Extract the [x, y] coordinate from the center of the cell holding the provided text.  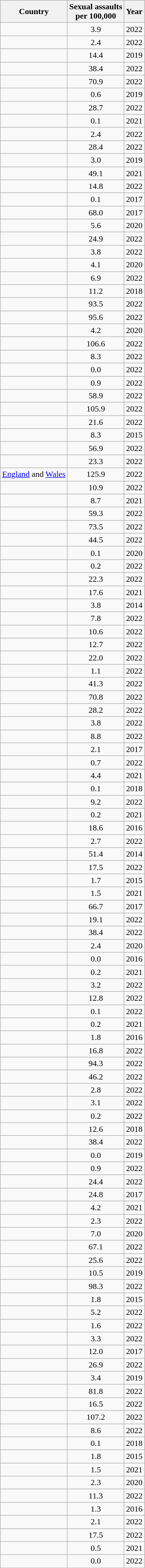
8.6 [96, 1430]
0.6 [96, 95]
59.3 [96, 514]
5.2 [96, 1312]
70.8 [96, 697]
22.0 [96, 658]
22.3 [96, 579]
125.9 [96, 474]
73.5 [96, 527]
44.5 [96, 540]
11.3 [96, 1496]
66.7 [96, 906]
106.6 [96, 343]
24.4 [96, 1181]
95.6 [96, 317]
107.2 [96, 1417]
81.8 [96, 1391]
8.7 [96, 501]
9.2 [96, 802]
98.3 [96, 1286]
7.0 [96, 1234]
Year [134, 12]
3.4 [96, 1378]
67.1 [96, 1247]
28.7 [96, 108]
7.8 [96, 619]
0.7 [96, 762]
1.1 [96, 671]
10.9 [96, 487]
93.5 [96, 304]
16.5 [96, 1404]
Country [34, 12]
105.9 [96, 409]
46.2 [96, 1077]
1.7 [96, 880]
3.0 [96, 160]
Sexual assaultsper 100,000 [96, 12]
51.4 [96, 854]
16.8 [96, 1051]
14.8 [96, 186]
24.9 [96, 239]
10.5 [96, 1273]
24.8 [96, 1194]
12.6 [96, 1129]
6.9 [96, 278]
18.6 [96, 828]
12.7 [96, 645]
68.0 [96, 213]
2.8 [96, 1090]
1.3 [96, 1509]
26.9 [96, 1365]
19.1 [96, 920]
12.8 [96, 998]
23.3 [96, 461]
8.8 [96, 736]
0.5 [96, 1548]
28.2 [96, 710]
41.3 [96, 684]
17.6 [96, 592]
4.4 [96, 775]
28.4 [96, 147]
10.6 [96, 632]
1.6 [96, 1325]
49.1 [96, 173]
21.6 [96, 422]
3.3 [96, 1339]
12.0 [96, 1352]
2.7 [96, 841]
56.9 [96, 448]
94.3 [96, 1064]
5.6 [96, 226]
3.2 [96, 985]
11.2 [96, 291]
70.9 [96, 82]
14.4 [96, 55]
3.9 [96, 29]
3.1 [96, 1103]
England and Wales [34, 474]
25.6 [96, 1260]
58.9 [96, 396]
4.1 [96, 265]
